Scan for the cell matching the given text and deliver its (X, Y) coordinate at center. 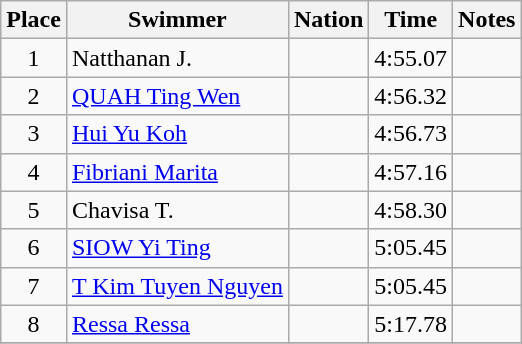
4:57.16 (411, 172)
Ressa Ressa (177, 324)
Chavisa T. (177, 210)
4:55.07 (411, 58)
7 (34, 286)
Fibriani Marita (177, 172)
4 (34, 172)
Swimmer (177, 20)
Hui Yu Koh (177, 134)
T Kim Tuyen Nguyen (177, 286)
SIOW Yi Ting (177, 248)
4:56.32 (411, 96)
6 (34, 248)
4:58.30 (411, 210)
5 (34, 210)
QUAH Ting Wen (177, 96)
1 (34, 58)
3 (34, 134)
4:56.73 (411, 134)
Natthanan J. (177, 58)
Nation (328, 20)
Place (34, 20)
5:17.78 (411, 324)
8 (34, 324)
Time (411, 20)
2 (34, 96)
Notes (487, 20)
